Detect which cell encompasses the target text, then output its [x, y] center coordinate. 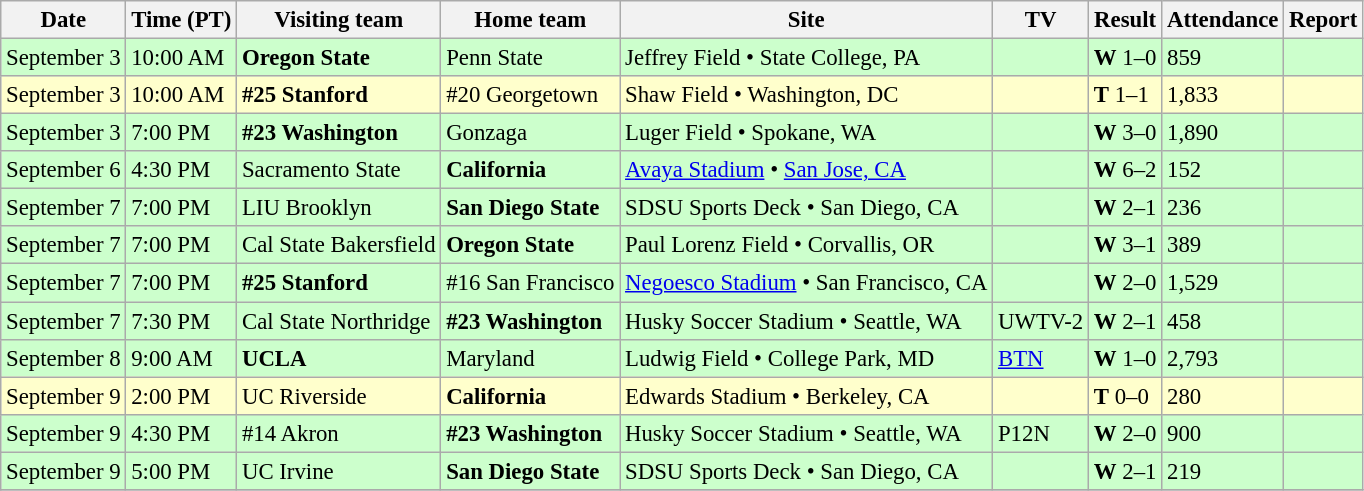
Edwards Stadium • Berkeley, CA [806, 396]
2,793 [1223, 358]
5:00 PM [182, 471]
1,529 [1223, 283]
900 [1223, 433]
Home team [530, 20]
Avaya Stadium • San Jose, CA [806, 170]
152 [1223, 170]
#16 San Francisco [530, 283]
September 8 [64, 358]
Result [1124, 20]
Ludwig Field • College Park, MD [806, 358]
Penn State [530, 58]
9:00 AM [182, 358]
#14 Akron [339, 433]
2:00 PM [182, 396]
UWTV-2 [1041, 321]
P12N [1041, 433]
UC Irvine [339, 471]
Paul Lorenz Field • Corvallis, OR [806, 245]
BTN [1041, 358]
T 0–0 [1124, 396]
LIU Brooklyn [339, 208]
Sacramento State [339, 170]
Shaw Field • Washington, DC [806, 95]
W 3–1 [1124, 245]
Report [1324, 20]
Jeffrey Field • State College, PA [806, 58]
7:30 PM [182, 321]
Date [64, 20]
236 [1223, 208]
Cal State Bakersfield [339, 245]
Negoesco Stadium • San Francisco, CA [806, 283]
W 3–0 [1124, 133]
UC Riverside [339, 396]
389 [1223, 245]
T 1–1 [1124, 95]
1,833 [1223, 95]
W 6–2 [1124, 170]
Site [806, 20]
Time (PT) [182, 20]
1,890 [1223, 133]
TV [1041, 20]
#20 Georgetown [530, 95]
458 [1223, 321]
Attendance [1223, 20]
UCLA [339, 358]
Maryland [530, 358]
Cal State Northridge [339, 321]
859 [1223, 58]
Visiting team [339, 20]
Gonzaga [530, 133]
219 [1223, 471]
September 6 [64, 170]
Luger Field • Spokane, WA [806, 133]
280 [1223, 396]
